Scan for the cell matching the given text and deliver its [X, Y] coordinate at center. 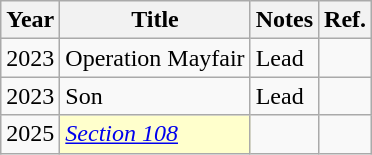
Title [155, 20]
Operation Mayfair [155, 58]
Son [155, 96]
Section 108 [155, 134]
2025 [30, 134]
Ref. [346, 20]
Year [30, 20]
Notes [284, 20]
